Capture the cell that displays the provided text and extract its [x, y] central coordinate. 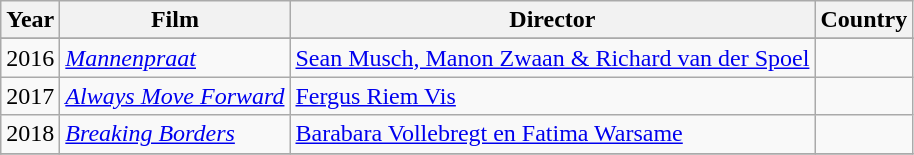
2016 [30, 58]
Country [864, 20]
Film [175, 20]
2018 [30, 134]
Sean Musch, Manon Zwaan & Richard van der Spoel [552, 58]
Breaking Borders [175, 134]
Year [30, 20]
2017 [30, 96]
Director [552, 20]
Always Move Forward [175, 96]
Mannenpraat [175, 58]
Fergus Riem Vis [552, 96]
Barabara Vollebregt en Fatima Warsame [552, 134]
